From the cell containing the given text, extract its center point as [X, Y] coordinate. 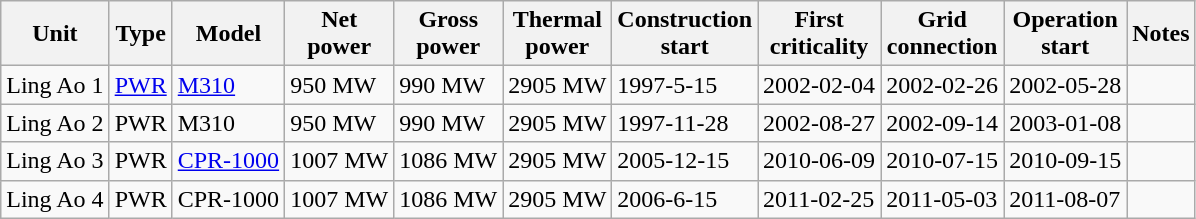
2010-09-15 [1066, 161]
2006-6-15 [685, 199]
2002-05-28 [1066, 85]
Notes [1161, 34]
Ling Ao 2 [55, 123]
Ling Ao 3 [55, 161]
Unit [55, 34]
2002-02-04 [820, 85]
Net power [340, 34]
2010-07-15 [942, 161]
Type [140, 34]
First criticality [820, 34]
Gross power [448, 34]
Model [228, 34]
1997-11-28 [685, 123]
2002-08-27 [820, 123]
Ling Ao 1 [55, 85]
2003-01-08 [1066, 123]
2010-06-09 [820, 161]
2002-02-26 [942, 85]
1997-5-15 [685, 85]
Construction start [685, 34]
Grid connection [942, 34]
2011-05-03 [942, 199]
Ling Ao 4 [55, 199]
2011-02-25 [820, 199]
2011-08-07 [1066, 199]
Thermal power [558, 34]
Operation start [1066, 34]
2002-09-14 [942, 123]
2005-12-15 [685, 161]
